Capture the cell that displays the provided text and extract its [X, Y] central coordinate. 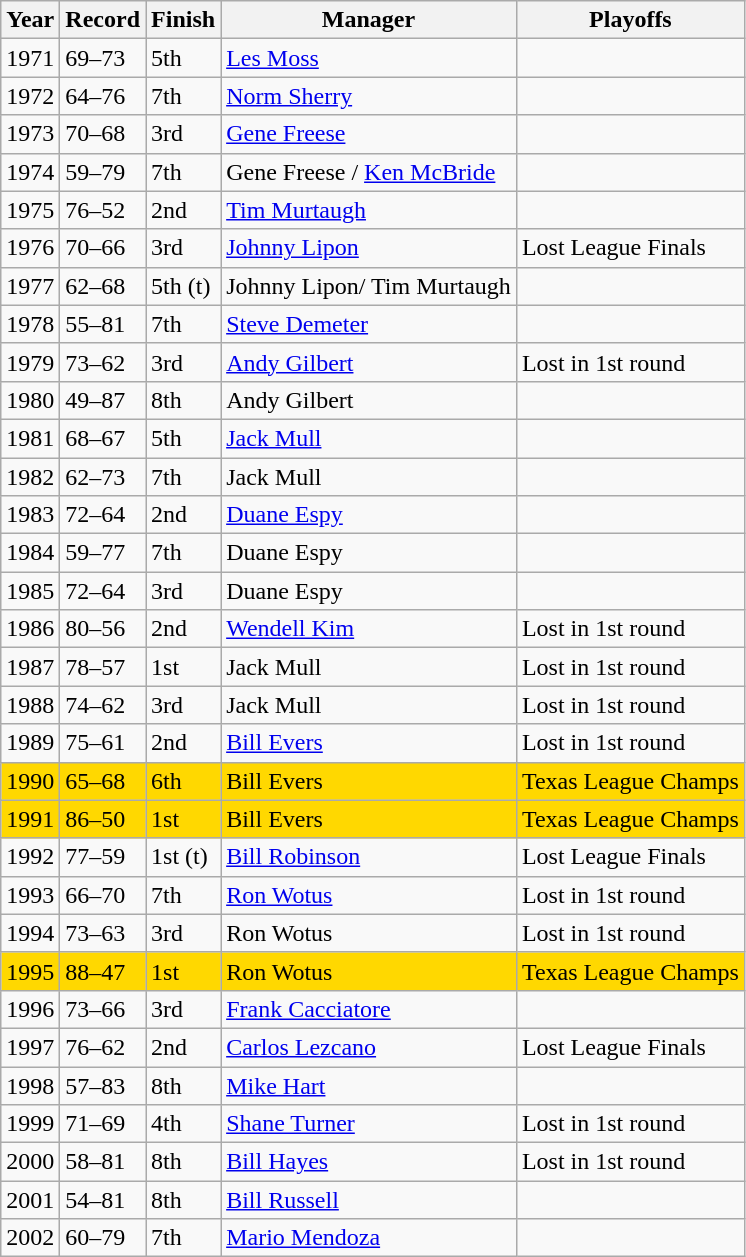
88–47 [103, 971]
2001 [30, 1200]
Finish [184, 20]
Gene Freese / Ken McBride [369, 172]
Bill Russell [369, 1200]
66–70 [103, 895]
4th [184, 1124]
1982 [30, 477]
Bill Robinson [369, 857]
70–68 [103, 134]
62–73 [103, 477]
1990 [30, 781]
77–59 [103, 857]
Les Moss [369, 58]
2000 [30, 1162]
1988 [30, 705]
Shane Turner [369, 1124]
Manager [369, 20]
1977 [30, 286]
Carlos Lezcano [369, 1047]
68–67 [103, 438]
Frank Cacciatore [369, 1009]
76–62 [103, 1047]
1981 [30, 438]
1995 [30, 971]
1st (t) [184, 857]
1992 [30, 857]
Tim Murtaugh [369, 210]
80–56 [103, 629]
Bill Hayes [369, 1162]
1972 [30, 96]
76–52 [103, 210]
Record [103, 20]
1980 [30, 400]
1986 [30, 629]
73–63 [103, 933]
69–73 [103, 58]
1974 [30, 172]
62–68 [103, 286]
5th (t) [184, 286]
64–76 [103, 96]
1973 [30, 134]
86–50 [103, 819]
1979 [30, 362]
57–83 [103, 1085]
55–81 [103, 324]
Wendell Kim [369, 629]
Year [30, 20]
1971 [30, 58]
60–79 [103, 1238]
74–62 [103, 705]
1997 [30, 1047]
1989 [30, 743]
Johnny Lipon [369, 248]
1991 [30, 819]
2002 [30, 1238]
49–87 [103, 400]
6th [184, 781]
54–81 [103, 1200]
59–79 [103, 172]
1993 [30, 895]
1976 [30, 248]
75–61 [103, 743]
1999 [30, 1124]
1978 [30, 324]
Steve Demeter [369, 324]
78–57 [103, 667]
Norm Sherry [369, 96]
1994 [30, 933]
1998 [30, 1085]
Johnny Lipon/ Tim Murtaugh [369, 286]
Mike Hart [369, 1085]
73–66 [103, 1009]
73–62 [103, 362]
70–66 [103, 248]
1987 [30, 667]
1985 [30, 591]
1984 [30, 553]
Playoffs [630, 20]
Gene Freese [369, 134]
1996 [30, 1009]
65–68 [103, 781]
59–77 [103, 553]
58–81 [103, 1162]
Mario Mendoza [369, 1238]
1983 [30, 515]
71–69 [103, 1124]
1975 [30, 210]
